Provide the (X, Y) coordinate of the cell's center where the given text is located.  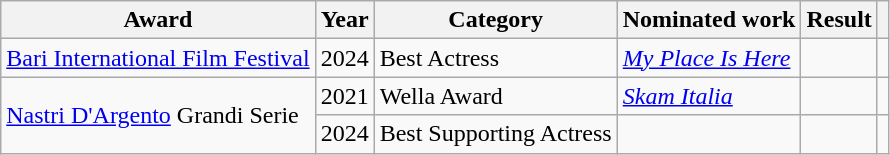
Award (158, 20)
Result (839, 20)
Skam Italia (709, 96)
Category (496, 20)
Year (344, 20)
Best Supporting Actress (496, 134)
2021 (344, 96)
My Place Is Here (709, 58)
Nominated work (709, 20)
Nastri D'Argento Grandi Serie (158, 115)
Wella Award (496, 96)
Bari International Film Festival (158, 58)
Best Actress (496, 58)
